Detect which cell encompasses the target text, then output its (X, Y) center coordinate. 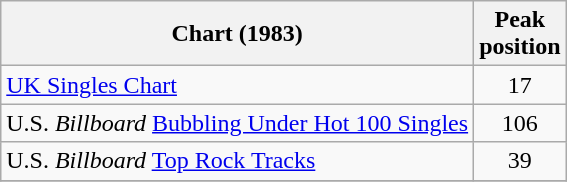
U.S. Billboard Bubbling Under Hot 100 Singles (238, 123)
UK Singles Chart (238, 85)
39 (520, 161)
U.S. Billboard Top Rock Tracks (238, 161)
106 (520, 123)
17 (520, 85)
Peakposition (520, 34)
Chart (1983) (238, 34)
